Output the (x, y) coordinate of the center of the cell containing the given text.  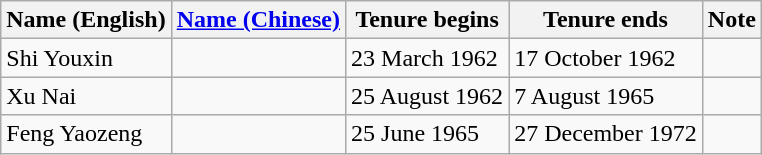
27 December 1972 (606, 134)
Tenure begins (428, 20)
23 March 1962 (428, 58)
Note (732, 20)
17 October 1962 (606, 58)
Feng Yaozeng (86, 134)
Name (English) (86, 20)
7 August 1965 (606, 96)
Xu Nai (86, 96)
Name (Chinese) (258, 20)
Tenure ends (606, 20)
25 June 1965 (428, 134)
25 August 1962 (428, 96)
Shi Youxin (86, 58)
